Find where the given text appears and provide that cell's center as (X, Y) coordinate. 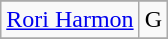
G (153, 20)
Rori Harmon (70, 20)
